Search for the cell housing the specified text and yield its [x, y] center coordinate. 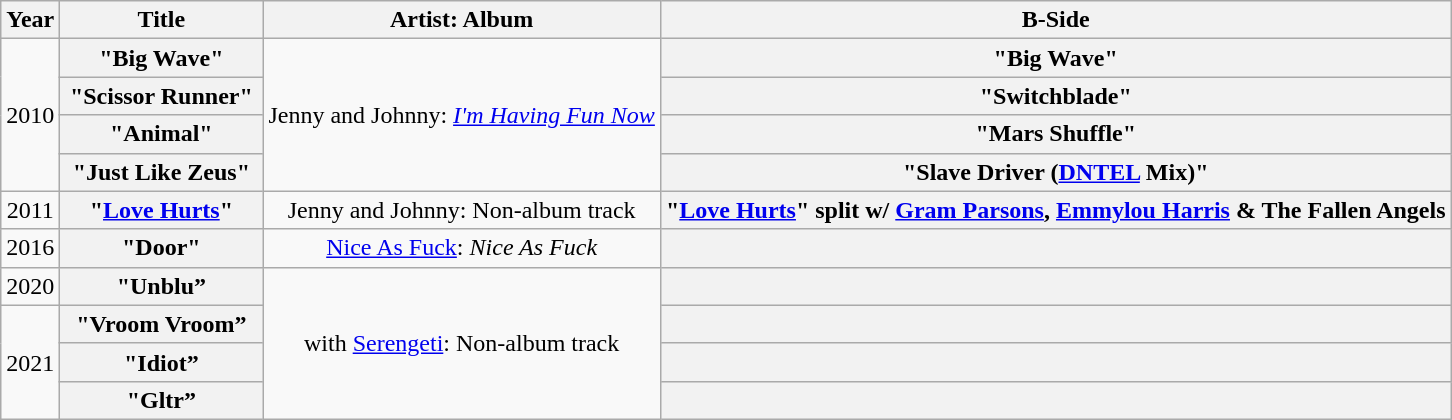
2016 [30, 248]
2011 [30, 210]
Jenny and Johnny: Non-album track [462, 210]
Title [162, 20]
2020 [30, 286]
"Unblu” [162, 286]
"Love Hurts" [162, 210]
with Serengeti: Non-album track [462, 343]
B-Side [1056, 20]
2010 [30, 115]
"Love Hurts" split w/ Gram Parsons, Emmylou Harris & The Fallen Angels [1056, 210]
2021 [30, 362]
"Slave Driver (DNTEL Mix)" [1056, 172]
Year [30, 20]
"Animal" [162, 134]
"Scissor Runner" [162, 96]
Jenny and Johnny: I'm Having Fun Now [462, 115]
"Switchblade" [1056, 96]
"Door" [162, 248]
Artist: Album [462, 20]
Nice As Fuck: Nice As Fuck [462, 248]
"Idiot” [162, 362]
"Vroom Vroom” [162, 324]
"Mars Shuffle" [1056, 134]
"Gltr” [162, 400]
"Just Like Zeus" [162, 172]
